Return [X, Y] of the center of cell containing provided text 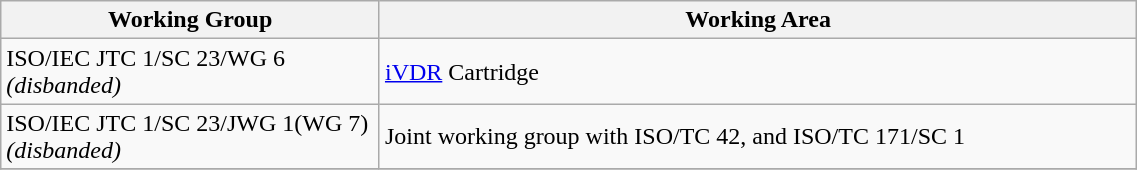
Joint working group with ISO/TC 42, and ISO/TC 171/SC 1 [758, 136]
ISO/IEC JTC 1/SC 23/WG 6 (disbanded) [190, 72]
Working Group [190, 20]
ISO/IEC JTC 1/SC 23/JWG 1(WG 7) (disbanded) [190, 136]
Working Area [758, 20]
iVDR Cartridge [758, 72]
